Search for the cell housing the specified text and yield its (X, Y) center coordinate. 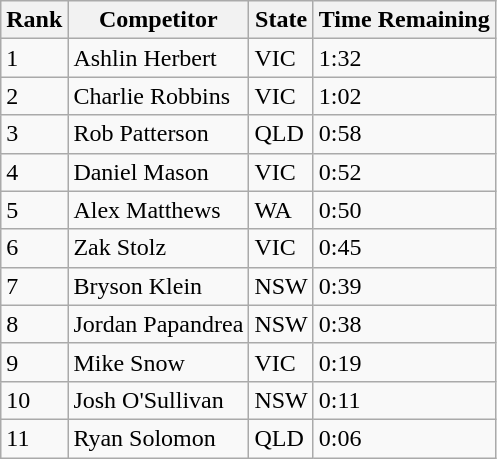
7 (34, 286)
Charlie Robbins (158, 96)
0:06 (404, 438)
9 (34, 362)
6 (34, 248)
0:39 (404, 286)
Bryson Klein (158, 286)
Jordan Papandrea (158, 324)
0:11 (404, 400)
0:38 (404, 324)
State (281, 20)
0:45 (404, 248)
WA (281, 210)
Josh O'Sullivan (158, 400)
Time Remaining (404, 20)
Zak Stolz (158, 248)
1:32 (404, 58)
Ryan Solomon (158, 438)
Rank (34, 20)
1 (34, 58)
Ashlin Herbert (158, 58)
5 (34, 210)
8 (34, 324)
Mike Snow (158, 362)
0:58 (404, 134)
Daniel Mason (158, 172)
Competitor (158, 20)
2 (34, 96)
10 (34, 400)
3 (34, 134)
4 (34, 172)
1:02 (404, 96)
Rob Patterson (158, 134)
0:52 (404, 172)
11 (34, 438)
Alex Matthews (158, 210)
0:19 (404, 362)
0:50 (404, 210)
